Detect which cell encompasses the target text, then output its (X, Y) center coordinate. 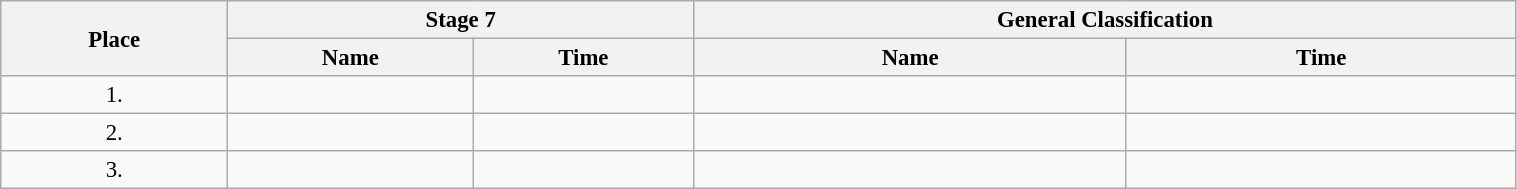
2. (114, 133)
Place (114, 38)
1. (114, 95)
Stage 7 (461, 20)
General Classification (1105, 20)
3. (114, 170)
